Scan for the cell matching the given text and deliver its [X, Y] coordinate at center. 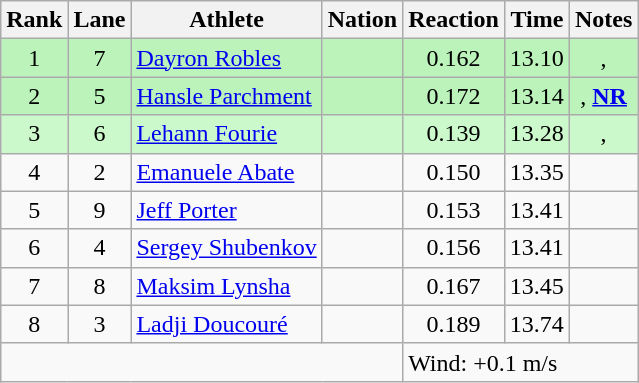
Wind: +0.1 m/s [520, 362]
Reaction [454, 20]
Emanuele Abate [226, 172]
13.14 [536, 96]
Maksim Lynsha [226, 286]
Notes [603, 20]
Sergey Shubenkov [226, 248]
0.150 [454, 172]
0.156 [454, 248]
Athlete [226, 20]
13.45 [536, 286]
Lane [100, 20]
Dayron Robles [226, 58]
0.162 [454, 58]
13.35 [536, 172]
, NR [603, 96]
0.189 [454, 324]
Rank [34, 20]
0.139 [454, 134]
Hansle Parchment [226, 96]
1 [34, 58]
0.167 [454, 286]
Lehann Fourie [226, 134]
Ladji Doucouré [226, 324]
13.10 [536, 58]
13.74 [536, 324]
Time [536, 20]
0.153 [454, 210]
Jeff Porter [226, 210]
9 [100, 210]
0.172 [454, 96]
Nation [362, 20]
13.28 [536, 134]
